Provide the (X, Y) coordinate of the cell's center where the given text is located.  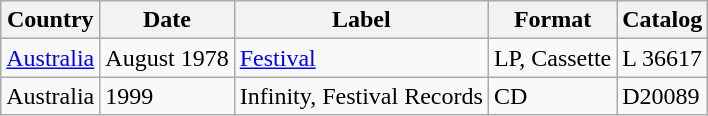
Label (361, 20)
August 1978 (167, 58)
Festival (361, 58)
Date (167, 20)
Infinity, Festival Records (361, 96)
L 36617 (662, 58)
Catalog (662, 20)
Format (552, 20)
Country (50, 20)
LP, Cassette (552, 58)
CD (552, 96)
D20089 (662, 96)
1999 (167, 96)
